Return the [x, y] coordinate for the center point of the cell that contains the specified text.  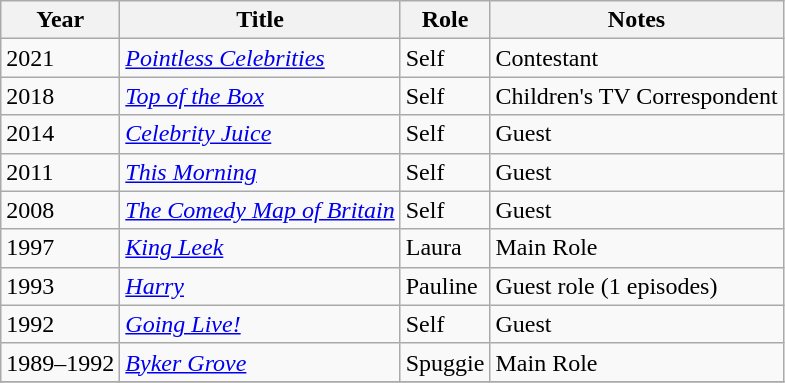
Guest role (1 episodes) [636, 286]
Role [445, 20]
Children's TV Correspondent [636, 96]
King Leek [260, 248]
Top of the Box [260, 96]
This Morning [260, 172]
Laura [445, 248]
The Comedy Map of Britain [260, 210]
2008 [60, 210]
1992 [60, 324]
Harry [260, 286]
1993 [60, 286]
1989–1992 [60, 362]
Byker Grove [260, 362]
Contestant [636, 58]
2011 [60, 172]
Going Live! [260, 324]
Spuggie [445, 362]
Pointless Celebrities [260, 58]
Celebrity Juice [260, 134]
Year [60, 20]
2018 [60, 96]
Title [260, 20]
Notes [636, 20]
Pauline [445, 286]
2021 [60, 58]
1997 [60, 248]
2014 [60, 134]
